Identify which cell holds the provided text, then report its [X, Y] central coordinate. 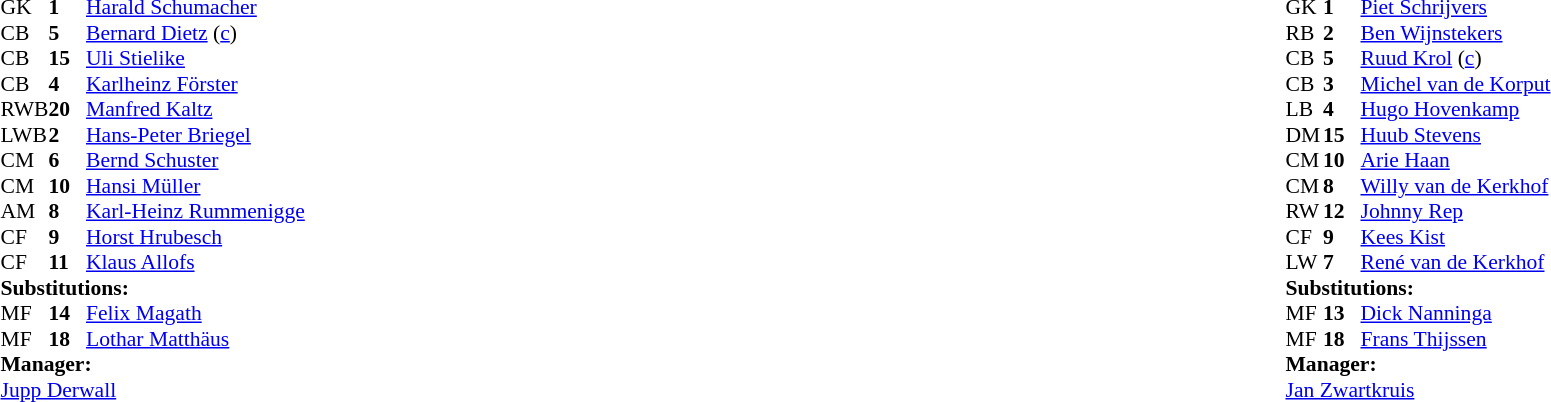
Hansi Müller [196, 186]
Hugo Hovenkamp [1455, 109]
Kees Kist [1455, 237]
LB [1304, 109]
7 [1342, 263]
13 [1342, 313]
Karlheinz Förster [196, 84]
Klaus Allofs [196, 263]
20 [67, 109]
Johnny Rep [1455, 211]
DM [1304, 135]
Horst Hrubesch [196, 237]
Bernd Schuster [196, 161]
Manfred Kaltz [196, 109]
LWB [24, 135]
RB [1304, 33]
3 [1342, 84]
Felix Magath [196, 313]
Karl-Heinz Rummenigge [196, 211]
LW [1304, 263]
12 [1342, 211]
RW [1304, 211]
Arie Haan [1455, 161]
Ben Wijnstekers [1455, 33]
AM [24, 211]
Ruud Krol (c) [1455, 59]
14 [67, 313]
Uli Stielike [196, 59]
RWB [24, 109]
Huub Stevens [1455, 135]
Willy van de Kerkhof [1455, 186]
6 [67, 161]
11 [67, 263]
Dick Nanninga [1455, 313]
René van de Kerkhof [1455, 263]
Michel van de Korput [1455, 84]
Frans Thijssen [1455, 339]
Bernard Dietz (c) [196, 33]
Lothar Matthäus [196, 339]
Hans-Peter Briegel [196, 135]
